For the text-containing cell, return its midpoint in [x, y] coordinate format. 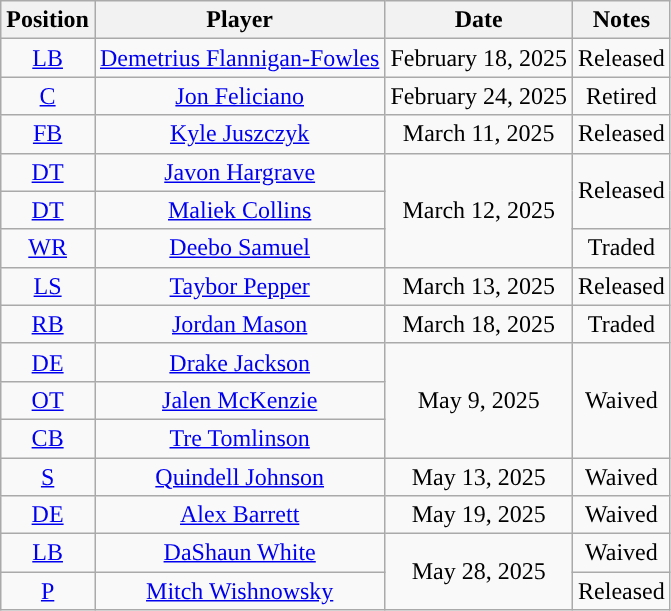
May 19, 2025 [479, 515]
Position [48, 20]
RB [48, 324]
Jalen McKenzie [239, 400]
February 18, 2025 [479, 58]
Player [239, 20]
Drake Jackson [239, 362]
C [48, 96]
CB [48, 438]
Quindell Johnson [239, 477]
Demetrius Flannigan-Fowles [239, 58]
Jordan Mason [239, 324]
Date [479, 20]
S [48, 477]
Notes [622, 20]
Retired [622, 96]
Maliek Collins [239, 210]
March 12, 2025 [479, 210]
P [48, 591]
DaShaun White [239, 553]
May 9, 2025 [479, 400]
May 28, 2025 [479, 572]
February 24, 2025 [479, 96]
Mitch Wishnowsky [239, 591]
Javon Hargrave [239, 172]
Tre Tomlinson [239, 438]
March 13, 2025 [479, 286]
Taybor Pepper [239, 286]
Alex Barrett [239, 515]
March 11, 2025 [479, 134]
WR [48, 248]
May 13, 2025 [479, 477]
Jon Feliciano [239, 96]
OT [48, 400]
March 18, 2025 [479, 324]
LS [48, 286]
Deebo Samuel [239, 248]
FB [48, 134]
Kyle Juszczyk [239, 134]
